From the cell containing the given text, extract its center point as (x, y) coordinate. 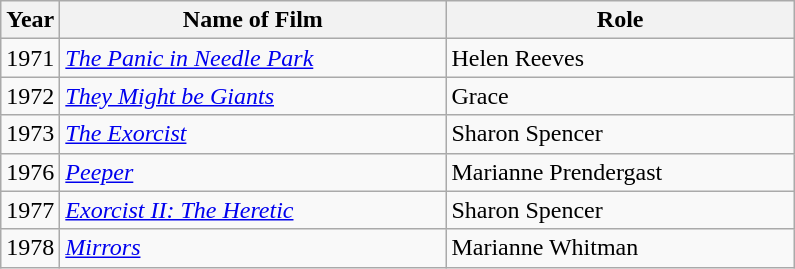
1978 (30, 248)
Year (30, 20)
Peeper (253, 172)
1973 (30, 134)
1976 (30, 172)
1972 (30, 96)
They Might be Giants (253, 96)
Marianne Whitman (620, 248)
Grace (620, 96)
Mirrors (253, 248)
The Panic in Needle Park (253, 58)
Helen Reeves (620, 58)
Role (620, 20)
1977 (30, 210)
The Exorcist (253, 134)
1971 (30, 58)
Name of Film (253, 20)
Exorcist II: The Heretic (253, 210)
Marianne Prendergast (620, 172)
